Search for the cell housing the specified text and yield its (x, y) center coordinate. 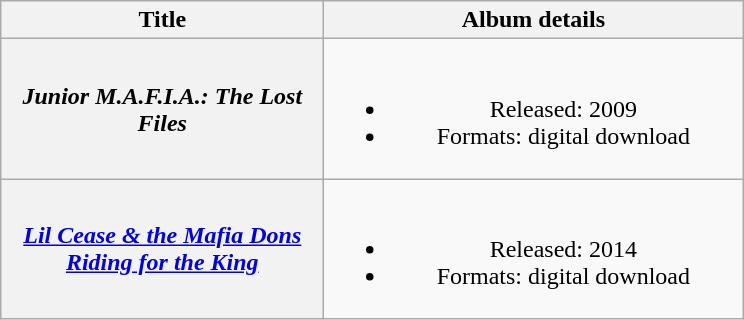
Title (162, 20)
Released: 2014Formats: digital download (534, 249)
Album details (534, 20)
Released: 2009Formats: digital download (534, 109)
Junior M.A.F.I.A.: The Lost Files (162, 109)
Lil Cease & the Mafia Dons Riding for the King (162, 249)
